From the cell containing the given text, extract its center point as [x, y] coordinate. 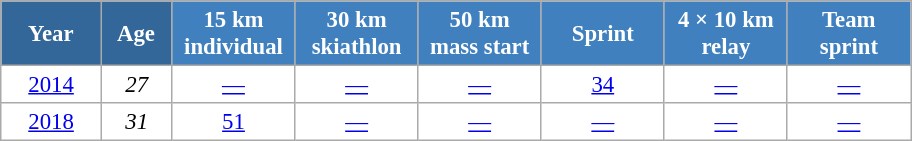
Sprint [602, 34]
4 × 10 km relay [726, 34]
31 [136, 122]
15 km individual [234, 34]
30 km skiathlon [356, 34]
2018 [52, 122]
27 [136, 85]
Year [52, 34]
2014 [52, 85]
34 [602, 85]
51 [234, 122]
Team sprint [848, 34]
Age [136, 34]
50 km mass start [480, 34]
